Capture the cell that displays the provided text and extract its (x, y) central coordinate. 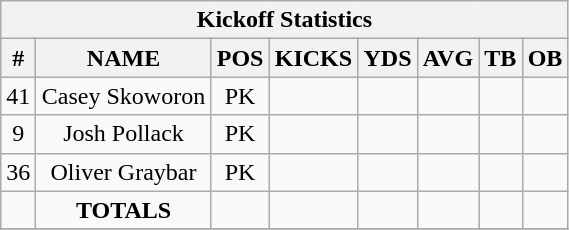
TOTALS (124, 210)
Josh Pollack (124, 134)
AVG (448, 58)
POS (240, 58)
NAME (124, 58)
OB (545, 58)
TB (500, 58)
Oliver Graybar (124, 172)
Casey Skoworon (124, 96)
41 (18, 96)
YDS (388, 58)
9 (18, 134)
Kickoff Statistics (284, 20)
KICKS (314, 58)
36 (18, 172)
# (18, 58)
